Provide the [x, y] coordinate of the cell's center where the given text is located.  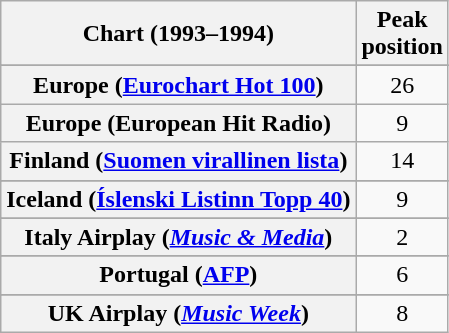
Portugal (AFP) [178, 275]
2 [402, 237]
Italy Airplay (Music & Media) [178, 237]
14 [402, 161]
26 [402, 85]
Peakposition [402, 34]
8 [402, 313]
Finland (Suomen virallinen lista) [178, 161]
Iceland (Íslenski Listinn Topp 40) [178, 199]
6 [402, 275]
UK Airplay (Music Week) [178, 313]
Chart (1993–1994) [178, 34]
Europe (European Hit Radio) [178, 123]
Europe (Eurochart Hot 100) [178, 85]
